Capture the cell that displays the provided text and extract its [X, Y] central coordinate. 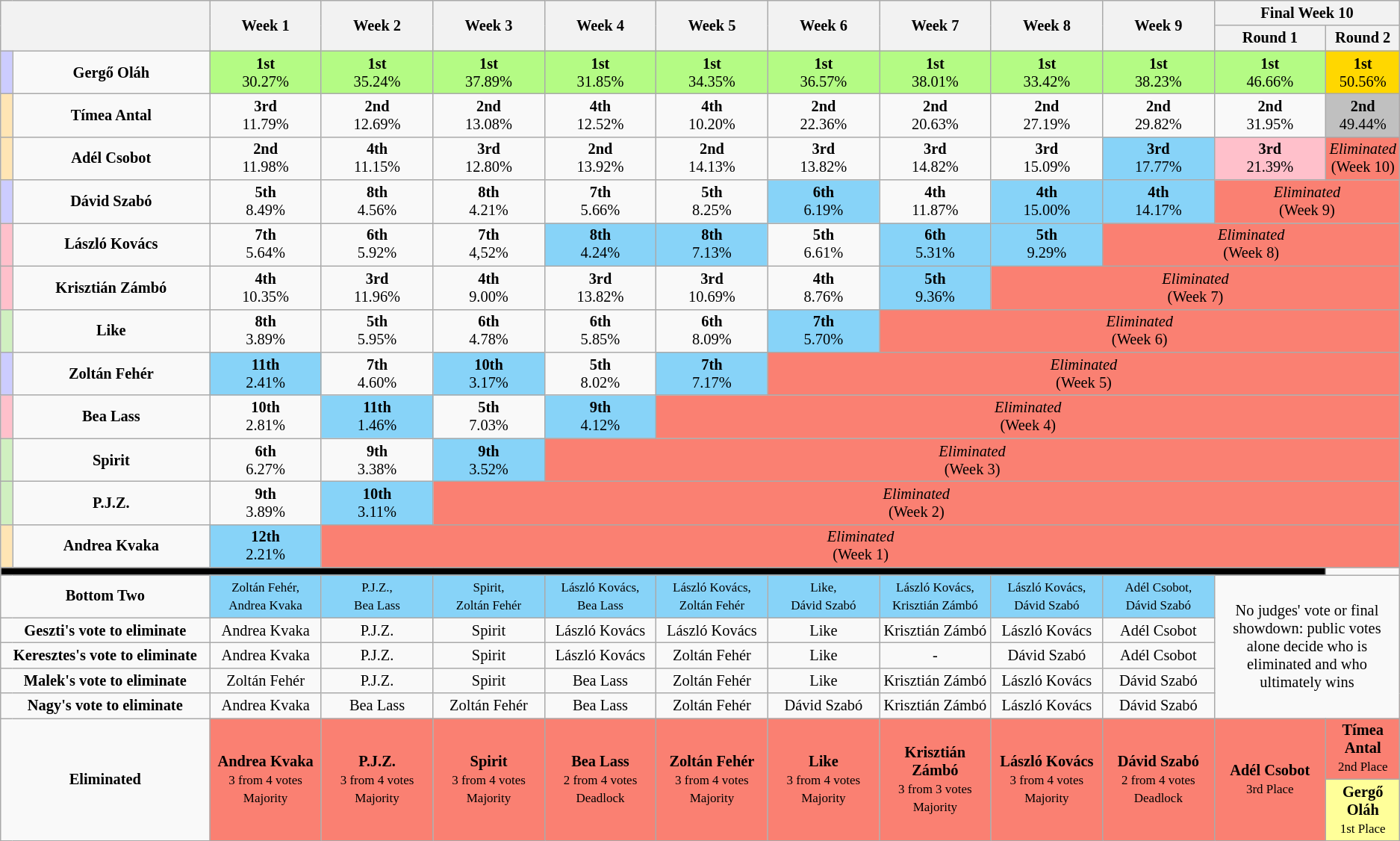
5th8.02% [600, 373]
1st36.57% [823, 72]
Spirit,Zoltán Fehér [488, 596]
7th5.70% [823, 331]
Round 1 [1269, 38]
4th12.52% [600, 115]
12th2.21% [266, 546]
5th6.61% [823, 244]
2nd13.08% [488, 115]
9th4.12% [600, 417]
No judges' vote or final showdown: public votes alone decide who is eliminated and who ultimately wins [1307, 646]
3rd12.80% [488, 158]
1st33.42% [1047, 72]
6th6.27% [266, 460]
Eliminated(Week 3) [972, 460]
2nd29.82% [1159, 115]
2nd14.13% [712, 158]
10th3.11% [376, 503]
8th7.13% [712, 244]
4th14.17% [1159, 202]
2nd11.98% [266, 158]
3rd14.82% [936, 158]
2nd31.95% [1269, 115]
Adél Csobot,Dávid Szabó [1159, 596]
Eliminated [105, 778]
Week 3 [488, 25]
2nd13.92% [600, 158]
Tímea Antal [111, 115]
Eliminated(Week 6) [1139, 331]
4th11.87% [936, 202]
9th3.52% [488, 460]
Malek's vote to eliminate [105, 680]
7th5.66% [600, 202]
László Kovács 3 from 4 votes Majority [1047, 778]
4th9.00% [488, 288]
Eliminated(Week 10) [1363, 158]
7th4.60% [376, 373]
6th5.85% [600, 331]
8th4.24% [600, 244]
Gergő Oláh1st Place [1363, 810]
László Kovács,Dávid Szabó [1047, 596]
Dávid Szabó 2 from 4 votes Deadlock [1159, 778]
Eliminated(Week 1) [860, 546]
2nd27.19% [1047, 115]
1st50.56% [1363, 72]
Week 6 [823, 25]
10th3.17% [488, 373]
Gergő Oláh [111, 72]
Week 8 [1047, 25]
6th5.31% [936, 244]
6th8.09% [712, 331]
5th9.29% [1047, 244]
6th6.19% [823, 202]
11th2.41% [266, 373]
10th2.81% [266, 417]
Bottom Two [105, 596]
László Kovács,Zoltán Fehér [712, 596]
2nd22.36% [823, 115]
Week 7 [936, 25]
3rd10.69% [712, 288]
5th7.03% [488, 417]
Eliminated(Week 9) [1307, 202]
1st35.24% [376, 72]
3rd15.09% [1047, 158]
László Kovács,Krisztián Zámbó [936, 596]
1st38.23% [1159, 72]
4th10.35% [266, 288]
Bea Lass2 from 4 votes Deadlock [600, 778]
5th9.36% [936, 288]
Eliminated(Week 8) [1251, 244]
5th8.25% [712, 202]
5th5.95% [376, 331]
1st37.89% [488, 72]
Final Week 10 [1307, 13]
Nagy's vote to eliminate [105, 706]
Geszti's vote to eliminate [105, 630]
Week 4 [600, 25]
Week 2 [376, 25]
Week 5 [712, 25]
Keresztes's vote to eliminate [105, 655]
2nd49.44% [1363, 115]
7th4,52% [488, 244]
1st46.66% [1269, 72]
Krisztián Zámbó3 from 3 votes Majority [936, 778]
Spirit3 from 4 votes Majority [488, 778]
P.J.Z.,Bea Lass [376, 596]
Eliminated(Week 4) [1028, 417]
Andrea Kvaka3 from 4 votes Majority [266, 778]
1st31.85% [600, 72]
6th4.78% [488, 331]
11th1.46% [376, 417]
László Kovács,Bea Lass [600, 596]
9th3.38% [376, 460]
Round 2 [1363, 38]
Zoltán Fehér,Andrea Kvaka [266, 596]
3rd11.96% [376, 288]
4th15.00% [1047, 202]
Like3 from 4 votes Majority [823, 778]
- [936, 655]
7th5.64% [266, 244]
2nd12.69% [376, 115]
3rd17.77% [1159, 158]
4th10.20% [712, 115]
Eliminated(Week 7) [1195, 288]
4th8.76% [823, 288]
2nd20.63% [936, 115]
Adél Csobot3rd Place [1269, 778]
P.J.Z.3 from 4 votes Majority [376, 778]
4th11.15% [376, 158]
1st38.01% [936, 72]
6th5.92% [376, 244]
8th4.56% [376, 202]
Week 1 [266, 25]
7th7.17% [712, 373]
8th3.89% [266, 331]
5th8.49% [266, 202]
1st30.27% [266, 72]
Tímea Antal2nd Place [1363, 748]
Eliminated(Week 5) [1084, 373]
8th4.21% [488, 202]
3rd11.79% [266, 115]
1st34.35% [712, 72]
Zoltán Fehér3 from 4 votes Majority [712, 778]
3rd21.39% [1269, 158]
Eliminated(Week 2) [917, 503]
9th3.89% [266, 503]
Week 9 [1159, 25]
Like,Dávid Szabó [823, 596]
